Capture the cell that displays the provided text and extract its [X, Y] central coordinate. 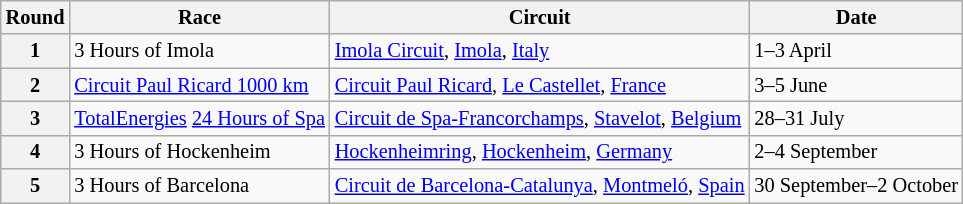
3 [36, 118]
Circuit [540, 17]
Circuit Paul Ricard 1000 km [199, 85]
Race [199, 17]
30 September–2 October [856, 186]
Circuit Paul Ricard, Le Castellet, France [540, 85]
1–3 April [856, 51]
Imola Circuit, Imola, Italy [540, 51]
Circuit de Spa-Francorchamps, Stavelot, Belgium [540, 118]
TotalEnergies 24 Hours of Spa [199, 118]
3 Hours of Barcelona [199, 186]
4 [36, 152]
Hockenheimring, Hockenheim, Germany [540, 152]
2–4 September [856, 152]
2 [36, 85]
28–31 July [856, 118]
5 [36, 186]
Circuit de Barcelona-Catalunya, Montmeló, Spain [540, 186]
3 Hours of Hockenheim [199, 152]
3–5 June [856, 85]
Date [856, 17]
Round [36, 17]
3 Hours of Imola [199, 51]
1 [36, 51]
